Provide the [X, Y] coordinate of the cell's center where the given text is located.  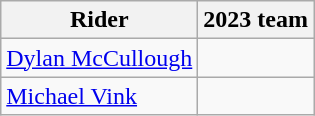
2023 team [256, 20]
Rider [100, 20]
Dylan McCullough [100, 58]
Michael Vink [100, 96]
